From the cell containing the given text, extract its center point as [x, y] coordinate. 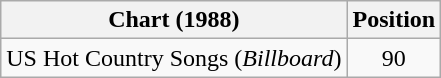
US Hot Country Songs (Billboard) [174, 58]
Chart (1988) [174, 20]
Position [394, 20]
90 [394, 58]
